Find where the given text appears and provide that cell's center as [X, Y] coordinate. 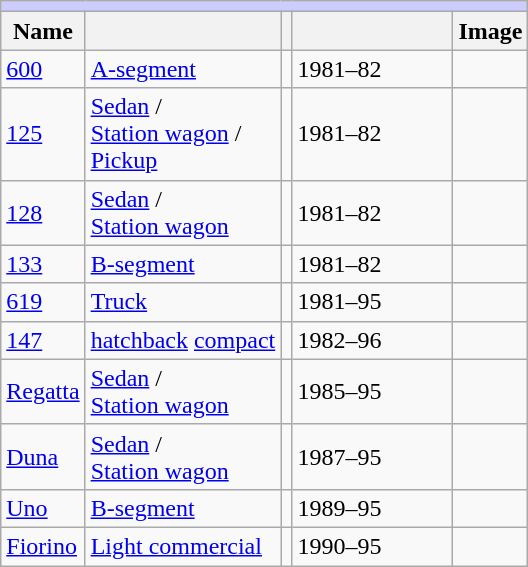
Image [490, 31]
Regatta [43, 392]
125 [43, 134]
A-segment [183, 69]
133 [43, 264]
Sedan / Station wagon / Pickup [183, 134]
1990–95 [372, 546]
128 [43, 212]
Light commercial [183, 546]
1989–95 [372, 508]
Fiorino [43, 546]
hatchback compact [183, 340]
147 [43, 340]
1985–95 [372, 392]
Duna [43, 456]
1987–95 [372, 456]
600 [43, 69]
1981–95 [372, 302]
1982–96 [372, 340]
Name [43, 31]
Truck [183, 302]
Uno [43, 508]
619 [43, 302]
